Capture the cell that displays the provided text and extract its (X, Y) central coordinate. 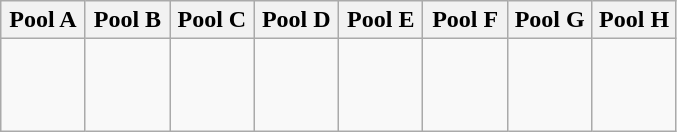
Pool E (381, 20)
Pool A (43, 20)
Pool G (549, 20)
Pool D (296, 20)
Pool C (212, 20)
Pool B (127, 20)
Pool F (465, 20)
Pool H (634, 20)
